Provide the [x, y] coordinate of the cell's center where the given text is located.  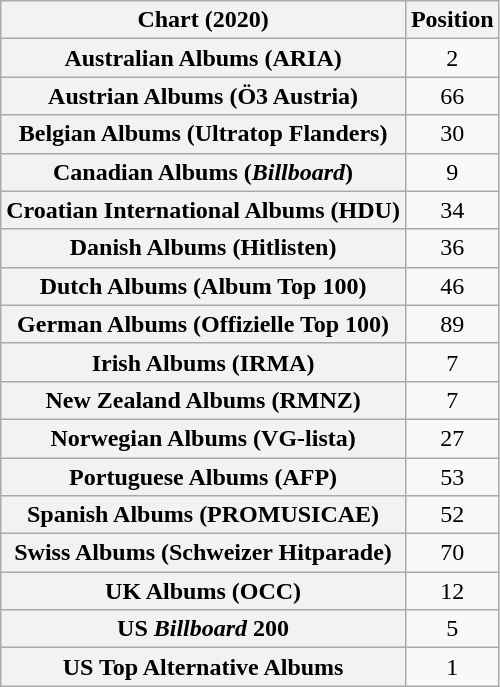
34 [452, 210]
Dutch Albums (Album Top 100) [204, 286]
12 [452, 591]
70 [452, 553]
Canadian Albums (Billboard) [204, 172]
5 [452, 629]
27 [452, 438]
Spanish Albums (PROMUSICAE) [204, 515]
89 [452, 324]
52 [452, 515]
Danish Albums (Hitlisten) [204, 248]
1 [452, 667]
Portuguese Albums (AFP) [204, 477]
46 [452, 286]
Croatian International Albums (HDU) [204, 210]
Austrian Albums (Ö3 Austria) [204, 96]
New Zealand Albums (RMNZ) [204, 400]
Position [452, 20]
US Top Alternative Albums [204, 667]
2 [452, 58]
US Billboard 200 [204, 629]
German Albums (Offizielle Top 100) [204, 324]
30 [452, 134]
Irish Albums (IRMA) [204, 362]
Norwegian Albums (VG-lista) [204, 438]
Belgian Albums (Ultratop Flanders) [204, 134]
UK Albums (OCC) [204, 591]
Swiss Albums (Schweizer Hitparade) [204, 553]
66 [452, 96]
Chart (2020) [204, 20]
53 [452, 477]
36 [452, 248]
9 [452, 172]
Australian Albums (ARIA) [204, 58]
